Locate the cell with the specified text and output its [X, Y] center coordinate. 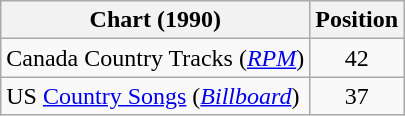
42 [357, 58]
Position [357, 20]
US Country Songs (Billboard) [156, 96]
37 [357, 96]
Chart (1990) [156, 20]
Canada Country Tracks (RPM) [156, 58]
